Output the (x, y) coordinate of the center of the cell containing the given text.  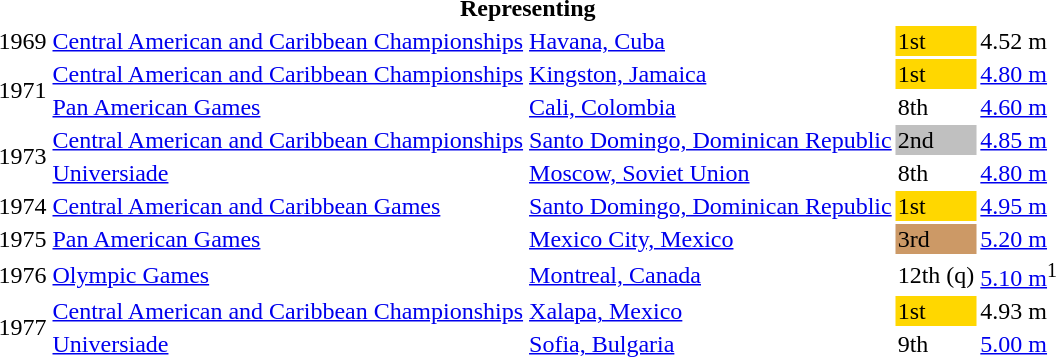
Montreal, Canada (711, 275)
Universiade (288, 173)
12th (q) (936, 275)
Kingston, Jamaica (711, 74)
2nd (936, 140)
Central American and Caribbean Games (288, 206)
Moscow, Soviet Union (711, 173)
Havana, Cuba (711, 41)
Mexico City, Mexico (711, 239)
Olympic Games (288, 275)
3rd (936, 239)
Cali, Colombia (711, 107)
Xalapa, Mexico (711, 311)
